Extract the (X, Y) coordinate from the center of the cell holding the provided text.  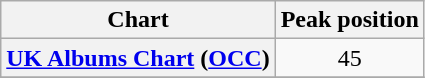
UK Albums Chart (OCC) (138, 58)
45 (350, 58)
Chart (138, 20)
Peak position (350, 20)
